Pinpoint the cell where the given text exists, returning its (x, y) midpoint coordinate. 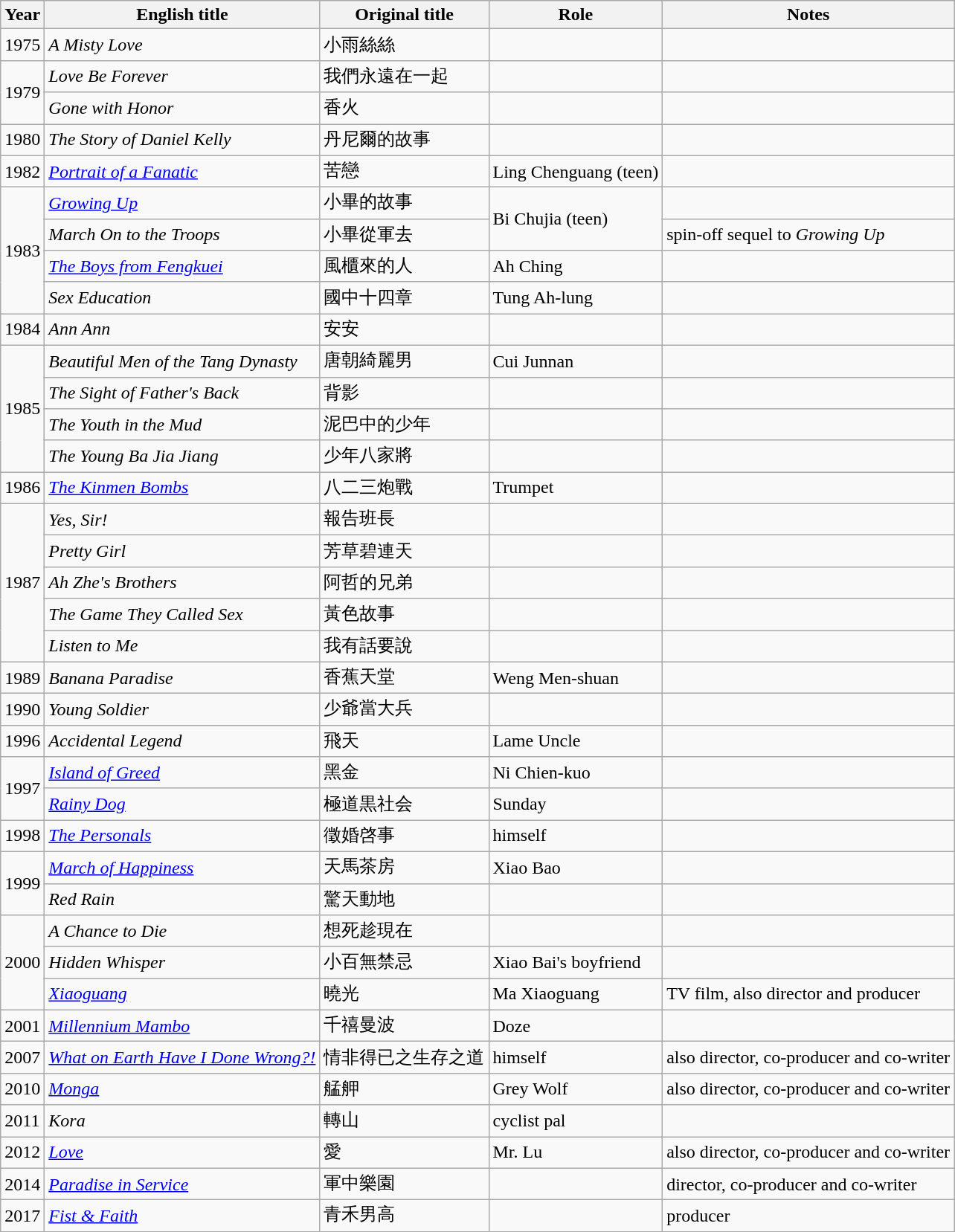
1987 (22, 583)
1998 (22, 836)
Paradise in Service (182, 1184)
1996 (22, 741)
我有話要說 (405, 647)
Yes, Sir! (182, 519)
2000 (22, 963)
Millennium Mambo (182, 1026)
Fist & Faith (182, 1216)
安安 (405, 330)
The Personals (182, 836)
轉山 (405, 1121)
2017 (22, 1216)
The Sight of Father's Back (182, 393)
Island of Greed (182, 773)
The Youth in the Mud (182, 425)
小畢的故事 (405, 204)
苦戀 (405, 171)
1975 (22, 45)
黑金 (405, 773)
1989 (22, 678)
Xiaoguang (182, 995)
天馬茶房 (405, 867)
Monga (182, 1089)
A Chance to Die (182, 931)
Xiao Bai's boyfriend (576, 962)
香火 (405, 109)
八二三炮戰 (405, 488)
2010 (22, 1089)
驚天動地 (405, 900)
徵婚啓事 (405, 836)
March On to the Troops (182, 235)
青禾男高 (405, 1216)
情非得已之生存之道 (405, 1057)
1997 (22, 788)
Cui Junnan (576, 361)
What on Earth Have I Done Wrong?! (182, 1057)
丹尼爾的故事 (405, 140)
2007 (22, 1057)
1982 (22, 171)
English title (182, 15)
少爺當大兵 (405, 709)
我們永遠在一起 (405, 76)
Ah Ching (576, 266)
Rainy Dog (182, 804)
Xiao Bao (576, 867)
風櫃來的人 (405, 266)
cyclist pal (576, 1121)
唐朝綺麗男 (405, 361)
Growing Up (182, 204)
Weng Men-shuan (576, 678)
Trumpet (576, 488)
曉光 (405, 995)
1979 (22, 92)
Ah Zhe's Brothers (182, 583)
報告班長 (405, 519)
The Young Ba Jia Jiang (182, 457)
背影 (405, 393)
director, co-producer and co-writer (808, 1184)
1999 (22, 883)
芳草碧連天 (405, 552)
想死趁現在 (405, 931)
Notes (808, 15)
Doze (576, 1026)
黃色故事 (405, 614)
小畢從軍去 (405, 235)
Love (182, 1152)
1983 (22, 251)
Tung Ah-lung (576, 297)
Kora (182, 1121)
Mr. Lu (576, 1152)
小雨絲絲 (405, 45)
千禧曼波 (405, 1026)
A Misty Love (182, 45)
Love Be Forever (182, 76)
Ma Xiaoguang (576, 995)
Ann Ann (182, 330)
Sunday (576, 804)
愛 (405, 1152)
Listen to Me (182, 647)
Year (22, 15)
2014 (22, 1184)
The Story of Daniel Kelly (182, 140)
國中十四章 (405, 297)
Gone with Honor (182, 109)
1984 (22, 330)
TV film, also director and producer (808, 995)
2001 (22, 1026)
軍中樂園 (405, 1184)
飛天 (405, 741)
小百無禁忌 (405, 962)
艋舺 (405, 1089)
1980 (22, 140)
Red Rain (182, 900)
2012 (22, 1152)
1986 (22, 488)
Lame Uncle (576, 741)
The Boys from Fengkuei (182, 266)
Portrait of a Fanatic (182, 171)
Grey Wolf (576, 1089)
阿哲的兄弟 (405, 583)
1985 (22, 408)
Accidental Legend (182, 741)
Bi Chujia (teen) (576, 219)
March of Happiness (182, 867)
Sex Education (182, 297)
Pretty Girl (182, 552)
Beautiful Men of the Tang Dynasty (182, 361)
Ni Chien-kuo (576, 773)
Hidden Whisper (182, 962)
The Game They Called Sex (182, 614)
2011 (22, 1121)
極道黒社会 (405, 804)
少年八家將 (405, 457)
Original title (405, 15)
香蕉天堂 (405, 678)
Young Soldier (182, 709)
Role (576, 15)
Ling Chenguang (teen) (576, 171)
泥巴中的少年 (405, 425)
spin-off sequel to Growing Up (808, 235)
producer (808, 1216)
Banana Paradise (182, 678)
1990 (22, 709)
The Kinmen Bombs (182, 488)
